Search for the cell housing the specified text and yield its (X, Y) center coordinate. 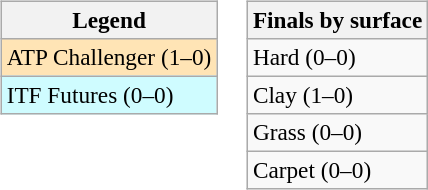
Finals by surface (337, 20)
Legend (108, 20)
Clay (1–0) (337, 95)
Carpet (0–0) (337, 171)
ITF Futures (0–0) (108, 95)
Grass (0–0) (337, 133)
ATP Challenger (1–0) (108, 57)
Hard (0–0) (337, 57)
